Determine the [x, y] coordinate at the center of the cell enclosing the given text.  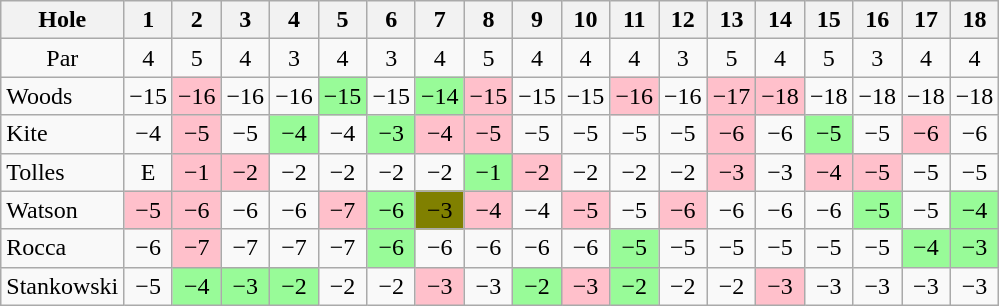
2 [196, 20]
12 [684, 20]
7 [440, 20]
Par [62, 58]
10 [586, 20]
Kite [62, 134]
Tolles [62, 172]
14 [780, 20]
Hole [62, 20]
11 [634, 20]
1 [148, 20]
8 [488, 20]
9 [538, 20]
−14 [440, 96]
Watson [62, 210]
13 [732, 20]
15 [828, 20]
6 [392, 20]
Woods [62, 96]
Rocca [62, 248]
18 [974, 20]
17 [926, 20]
E [148, 172]
−17 [732, 96]
16 [878, 20]
Stankowski [62, 286]
